Output the [x, y] coordinate of the center of the cell containing the given text.  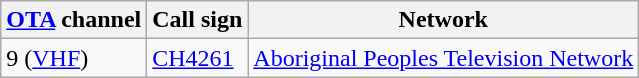
Network [444, 20]
Aboriginal Peoples Television Network [444, 58]
OTA channel [74, 20]
Call sign [198, 20]
CH4261 [198, 58]
9 (VHF) [74, 58]
